From the cell containing the given text, extract its center point as (x, y) coordinate. 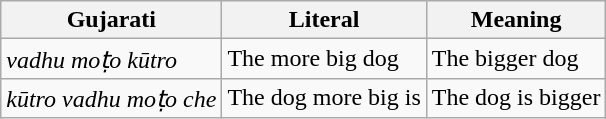
kūtro vadhu moṭo che (112, 98)
The dog is bigger (516, 98)
The dog more big is (324, 98)
The bigger dog (516, 59)
Literal (324, 20)
Gujarati (112, 20)
Meaning (516, 20)
The more big dog (324, 59)
vadhu moṭo kūtro (112, 59)
